Locate the cell with the specified text and output its (X, Y) center coordinate. 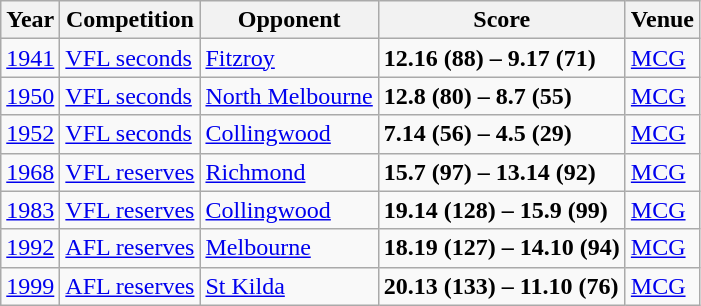
Melbourne (289, 248)
Richmond (289, 172)
Competition (130, 20)
7.14 (56) – 4.5 (29) (502, 134)
12.8 (80) – 8.7 (55) (502, 96)
Year (30, 20)
Opponent (289, 20)
1992 (30, 248)
Venue (662, 20)
1968 (30, 172)
19.14 (128) – 15.9 (99) (502, 210)
Score (502, 20)
20.13 (133) – 11.10 (76) (502, 286)
1950 (30, 96)
North Melbourne (289, 96)
Fitzroy (289, 58)
12.16 (88) – 9.17 (71) (502, 58)
1941 (30, 58)
15.7 (97) – 13.14 (92) (502, 172)
18.19 (127) – 14.10 (94) (502, 248)
1983 (30, 210)
1952 (30, 134)
St Kilda (289, 286)
1999 (30, 286)
